Capture the cell that displays the provided text and extract its (X, Y) central coordinate. 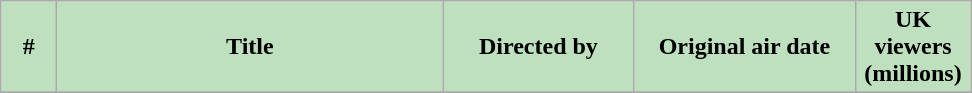
# (29, 47)
UK viewers(millions) (913, 47)
Original air date (744, 47)
Directed by (538, 47)
Title (250, 47)
